Locate the cell with the specified text and output its [X, Y] center coordinate. 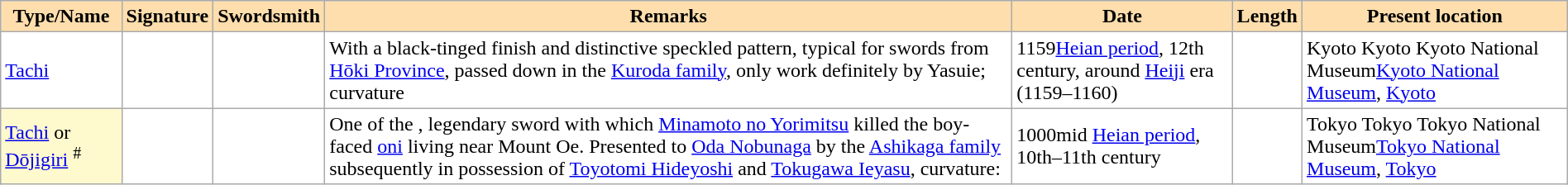
Date [1122, 17]
Present location [1436, 17]
1159Heian period, 12th century, around Heiji era (1159–1160) [1122, 70]
Signature [167, 17]
Swordsmith [270, 17]
Tachi or Dōjigiri # [61, 146]
Tachi [61, 70]
Length [1267, 17]
1000mid Heian period, 10th–11th century [1122, 146]
Kyoto Kyoto Kyoto National MuseumKyoto National Museum, Kyoto [1436, 70]
Tokyo Tokyo Tokyo National MuseumTokyo National Museum, Tokyo [1436, 146]
Remarks [668, 17]
Type/Name [61, 17]
